Scan for the cell matching the given text and deliver its (x, y) coordinate at center. 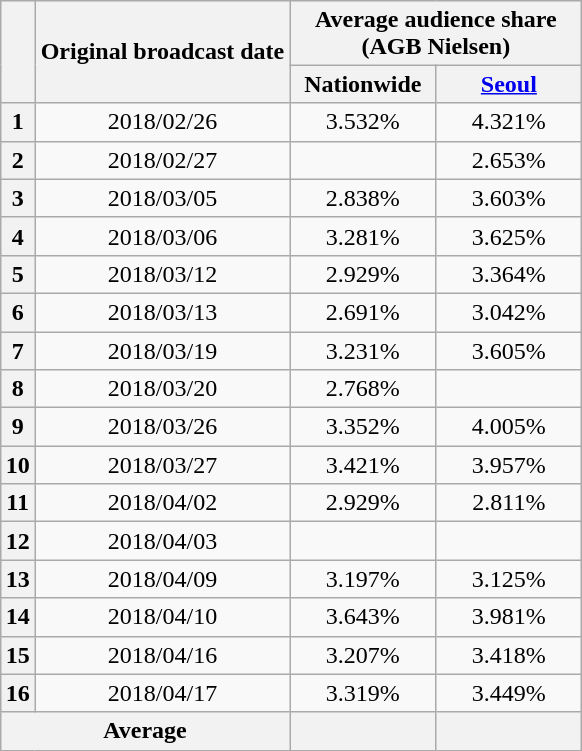
13 (18, 579)
14 (18, 617)
3.281% (363, 236)
8 (18, 389)
3.231% (363, 351)
10 (18, 465)
Original broadcast date (162, 52)
2018/03/05 (162, 198)
Average audience share(AGB Nielsen) (436, 32)
3.643% (363, 617)
3.603% (509, 198)
4.005% (509, 427)
3.319% (363, 693)
7 (18, 351)
3.207% (363, 655)
3.421% (363, 465)
2 (18, 160)
16 (18, 693)
2018/03/06 (162, 236)
4 (18, 236)
9 (18, 427)
1 (18, 122)
2.811% (509, 503)
3.352% (363, 427)
2018/03/19 (162, 351)
2018/03/20 (162, 389)
5 (18, 274)
3.625% (509, 236)
3.957% (509, 465)
2018/04/10 (162, 617)
3.197% (363, 579)
3.532% (363, 122)
2018/03/27 (162, 465)
2018/02/27 (162, 160)
3.449% (509, 693)
2018/03/13 (162, 312)
3.125% (509, 579)
2018/04/17 (162, 693)
2.691% (363, 312)
2018/04/02 (162, 503)
2018/02/26 (162, 122)
3.418% (509, 655)
11 (18, 503)
2018/04/03 (162, 541)
3.981% (509, 617)
15 (18, 655)
2018/04/09 (162, 579)
3.042% (509, 312)
2018/03/12 (162, 274)
Average (145, 731)
Seoul (509, 84)
3.605% (509, 351)
6 (18, 312)
2.838% (363, 198)
Nationwide (363, 84)
3 (18, 198)
3.364% (509, 274)
2.653% (509, 160)
4.321% (509, 122)
2018/04/16 (162, 655)
12 (18, 541)
2018/03/26 (162, 427)
2.768% (363, 389)
